From the cell containing the given text, extract its center point as [X, Y] coordinate. 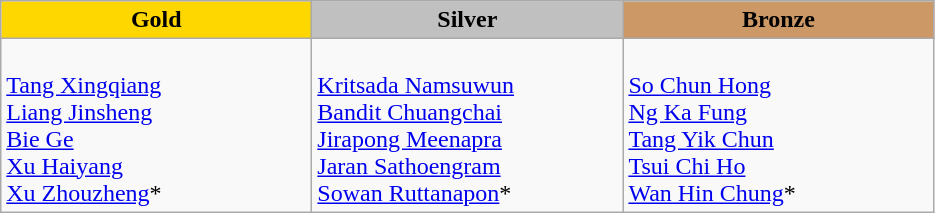
So Chun HongNg Ka FungTang Yik ChunTsui Chi HoWan Hin Chung* [778, 126]
Kritsada NamsuwunBandit ChuangchaiJirapong MeenapraJaran SathoengramSowan Ruttanapon* [468, 126]
Gold [156, 20]
Bronze [778, 20]
Tang XingqiangLiang JinshengBie GeXu HaiyangXu Zhouzheng* [156, 126]
Silver [468, 20]
